Find where the given text appears and provide that cell's center as (X, Y) coordinate. 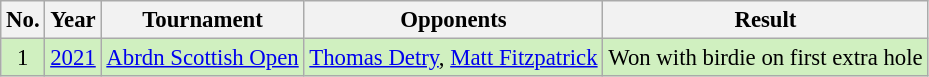
1 (23, 58)
Tournament (202, 20)
Opponents (454, 20)
Result (766, 20)
Year (73, 20)
Thomas Detry, Matt Fitzpatrick (454, 58)
No. (23, 20)
2021 (73, 58)
Abrdn Scottish Open (202, 58)
Won with birdie on first extra hole (766, 58)
